Pinpoint the cell where the given text exists, returning its [x, y] midpoint coordinate. 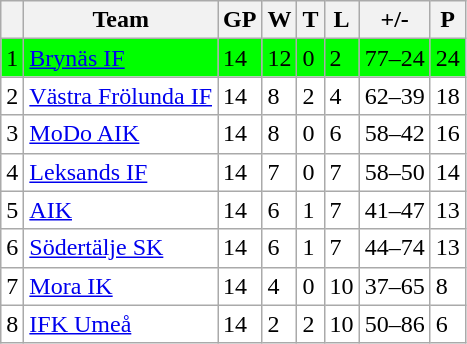
AIK [121, 210]
5 [12, 210]
Södertälje SK [121, 248]
3 [12, 134]
Leksands IF [121, 172]
24 [448, 58]
T [310, 20]
Västra Frölunda IF [121, 96]
+/- [394, 20]
77–24 [394, 58]
58–42 [394, 134]
IFK Umeå [121, 324]
12 [280, 58]
Brynäs IF [121, 58]
16 [448, 134]
GP [240, 20]
44–74 [394, 248]
MoDo AIK [121, 134]
58–50 [394, 172]
W [280, 20]
62–39 [394, 96]
L [342, 20]
37–65 [394, 286]
P [448, 20]
Team [121, 20]
Mora IK [121, 286]
41–47 [394, 210]
50–86 [394, 324]
18 [448, 96]
